Output the (x, y) coordinate of the center of the cell containing the given text.  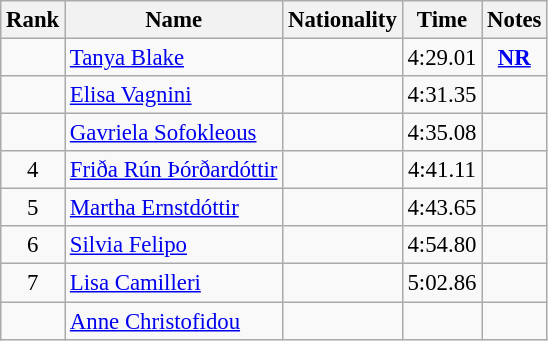
Notes (514, 20)
6 (33, 245)
4 (33, 170)
5 (33, 208)
4:54.80 (442, 245)
4:41.11 (442, 170)
7 (33, 283)
Name (174, 20)
NR (514, 58)
5:02.86 (442, 283)
Time (442, 20)
Gavriela Sofokleous (174, 133)
Lisa Camilleri (174, 283)
Friða Rún Þórðardóttir (174, 170)
4:31.35 (442, 95)
Silvia Felipo (174, 245)
4:29.01 (442, 58)
4:43.65 (442, 208)
Elisa Vagnini (174, 95)
Rank (33, 20)
Martha Ernstdóttir (174, 208)
Tanya Blake (174, 58)
4:35.08 (442, 133)
Nationality (342, 20)
Anne Christofidou (174, 321)
